Detect which cell encompasses the target text, then output its (X, Y) center coordinate. 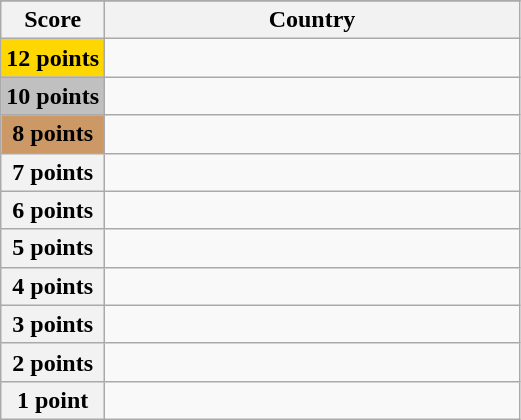
3 points (53, 324)
7 points (53, 172)
Country (312, 20)
5 points (53, 248)
10 points (53, 96)
4 points (53, 286)
8 points (53, 134)
6 points (53, 210)
1 point (53, 400)
12 points (53, 58)
Score (53, 20)
2 points (53, 362)
